Output the [X, Y] coordinate of the center of the cell containing the given text.  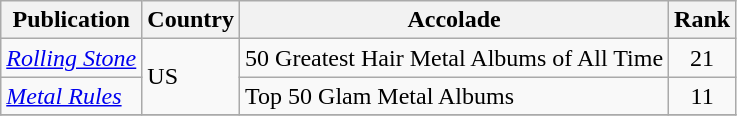
Country [191, 20]
Rank [702, 20]
Rolling Stone [72, 58]
Publication [72, 20]
Top 50 Glam Metal Albums [454, 96]
21 [702, 58]
US [191, 77]
50 Greatest Hair Metal Albums of All Time [454, 58]
Metal Rules [72, 96]
11 [702, 96]
Accolade [454, 20]
